Identify which cell holds the provided text, then report its (x, y) central coordinate. 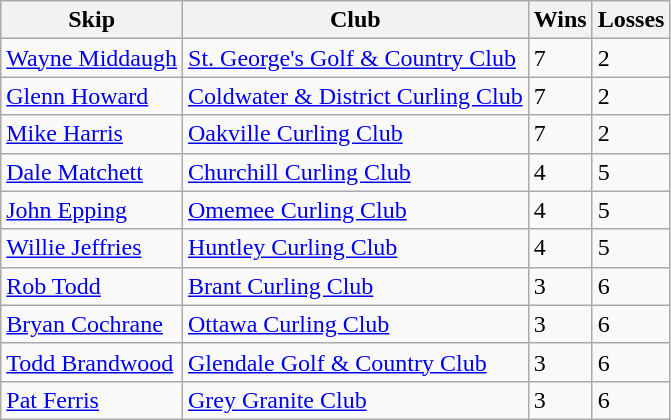
St. George's Golf & Country Club (356, 58)
Dale Matchett (92, 172)
Wayne Middaugh (92, 58)
Bryan Cochrane (92, 324)
Oakville Curling Club (356, 134)
Mike Harris (92, 134)
Todd Brandwood (92, 362)
Churchill Curling Club (356, 172)
Wins (560, 20)
Coldwater & District Curling Club (356, 96)
Omemee Curling Club (356, 210)
Ottawa Curling Club (356, 324)
Rob Todd (92, 286)
Losses (631, 20)
Brant Curling Club (356, 286)
Huntley Curling Club (356, 248)
Pat Ferris (92, 400)
John Epping (92, 210)
Grey Granite Club (356, 400)
Glendale Golf & Country Club (356, 362)
Glenn Howard (92, 96)
Skip (92, 20)
Club (356, 20)
Willie Jeffries (92, 248)
